Identify which cell holds the provided text, then report its [x, y] central coordinate. 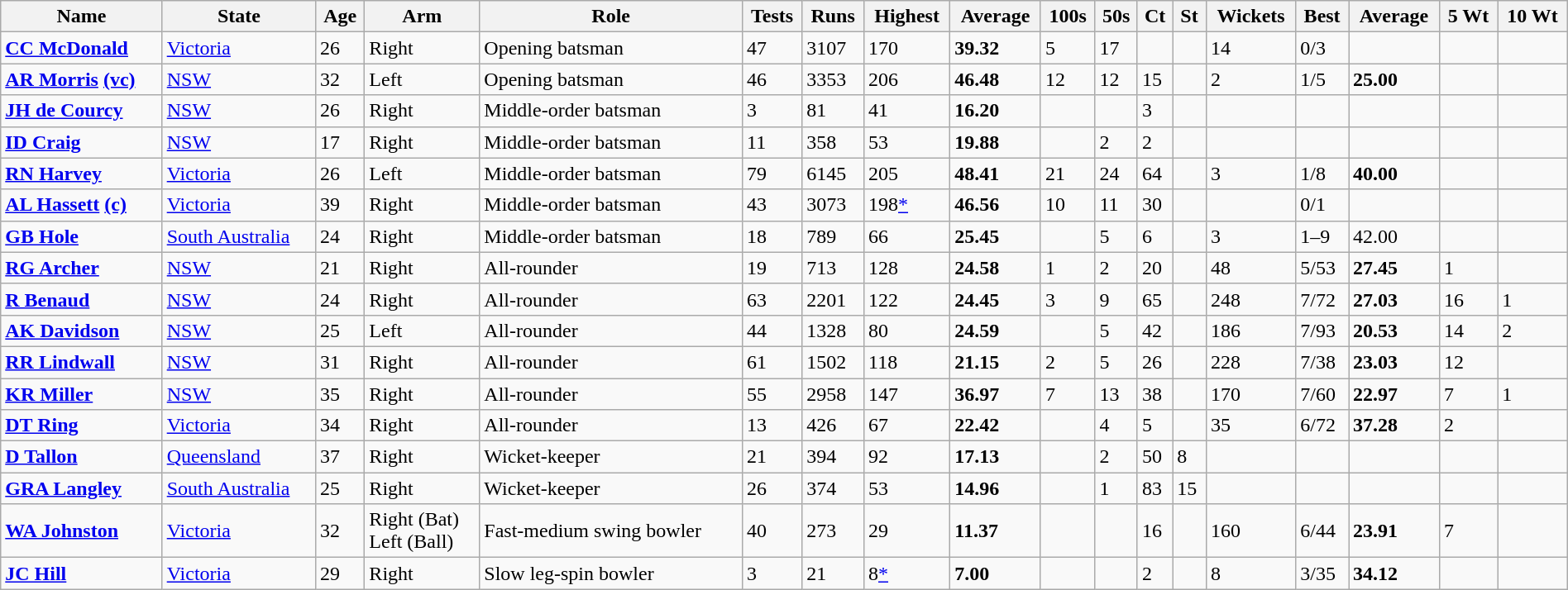
1502 [834, 362]
22.97 [1394, 394]
19 [772, 268]
GRA Langley [81, 488]
7/93 [1322, 331]
4 [1116, 426]
34 [341, 426]
Best [1322, 17]
WA Johnston [81, 531]
3073 [834, 205]
67 [906, 426]
9 [1116, 299]
Fast-medium swing bowler [611, 531]
AL Hassett (c) [81, 205]
R Benaud [81, 299]
10 Wt [1533, 17]
100s [1067, 17]
Right (Bat)Left (Ball) [422, 531]
1/8 [1322, 174]
1–9 [1322, 236]
38 [1154, 394]
39.32 [996, 48]
128 [906, 268]
66 [906, 236]
198* [906, 205]
37 [341, 457]
JC Hill [81, 573]
48.41 [996, 174]
24.45 [996, 299]
40.00 [1394, 174]
AR Morris (vc) [81, 79]
6/72 [1322, 426]
43 [772, 205]
394 [834, 457]
ID Craig [81, 142]
228 [1250, 362]
Name [81, 17]
D Tallon [81, 457]
7.00 [996, 573]
46 [772, 79]
22.42 [996, 426]
205 [906, 174]
Runs [834, 17]
Tests [772, 17]
RG Archer [81, 268]
36.97 [996, 394]
47 [772, 48]
358 [834, 142]
37.28 [1394, 426]
64 [1154, 174]
426 [834, 426]
RR Lindwall [81, 362]
5 Wt [1468, 17]
273 [834, 531]
7/38 [1322, 362]
RN Harvey [81, 174]
1/5 [1322, 79]
61 [772, 362]
St [1189, 17]
65 [1154, 299]
40 [772, 531]
0/1 [1322, 205]
42.00 [1394, 236]
24.59 [996, 331]
Wickets [1250, 17]
1328 [834, 331]
713 [834, 268]
KR Miller [81, 394]
3/35 [1322, 573]
48 [1250, 268]
80 [906, 331]
92 [906, 457]
10 [1067, 205]
Highest [906, 17]
23.91 [1394, 531]
789 [834, 236]
3107 [834, 48]
50s [1116, 17]
27.03 [1394, 299]
2958 [834, 394]
83 [1154, 488]
30 [1154, 205]
Role [611, 17]
AK Davidson [81, 331]
25.45 [996, 236]
7/72 [1322, 299]
19.88 [996, 142]
CC McDonald [81, 48]
8* [906, 573]
50 [1154, 457]
186 [1250, 331]
374 [834, 488]
0/3 [1322, 48]
Arm [422, 17]
Ct [1154, 17]
Queensland [238, 457]
44 [772, 331]
41 [906, 111]
27.45 [1394, 268]
248 [1250, 299]
14.96 [996, 488]
State [238, 17]
21.15 [996, 362]
122 [906, 299]
39 [341, 205]
GB Hole [81, 236]
206 [906, 79]
31 [341, 362]
17.13 [996, 457]
7/60 [1322, 394]
147 [906, 394]
11.37 [996, 531]
81 [834, 111]
20.53 [1394, 331]
DT Ring [81, 426]
46.56 [996, 205]
5/53 [1322, 268]
6145 [834, 174]
34.12 [1394, 573]
63 [772, 299]
20 [1154, 268]
23.03 [1394, 362]
25.00 [1394, 79]
Slow leg-spin bowler [611, 573]
JH de Courcy [81, 111]
16.20 [996, 111]
55 [772, 394]
24.58 [996, 268]
3353 [834, 79]
42 [1154, 331]
79 [772, 174]
46.48 [996, 79]
6 [1154, 236]
Age [341, 17]
160 [1250, 531]
18 [772, 236]
118 [906, 362]
2201 [834, 299]
6/44 [1322, 531]
